Return the (X, Y) coordinate for the center point of the cell that contains the specified text.  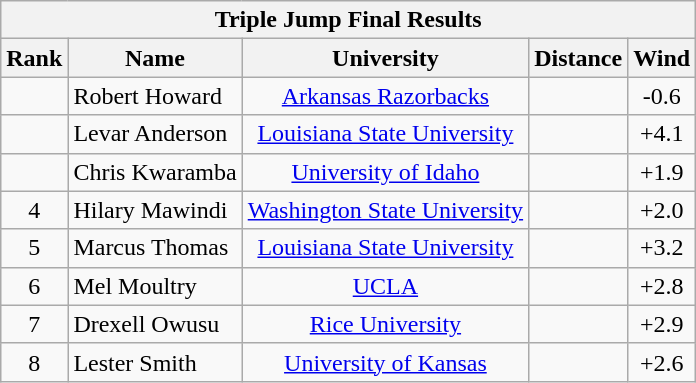
+2.0 (662, 210)
+2.9 (662, 324)
Wind (662, 58)
5 (34, 248)
Mel Moultry (155, 286)
+2.6 (662, 362)
Chris Kwaramba (155, 172)
Drexell Owusu (155, 324)
Distance (578, 58)
Arkansas Razorbacks (385, 96)
University (385, 58)
Hilary Mawindi (155, 210)
Marcus Thomas (155, 248)
7 (34, 324)
UCLA (385, 286)
+2.8 (662, 286)
4 (34, 210)
Washington State University (385, 210)
-0.6 (662, 96)
8 (34, 362)
+3.2 (662, 248)
Rice University (385, 324)
University of Idaho (385, 172)
6 (34, 286)
Triple Jump Final Results (348, 20)
Levar Anderson (155, 134)
Name (155, 58)
Rank (34, 58)
University of Kansas (385, 362)
+4.1 (662, 134)
Lester Smith (155, 362)
+1.9 (662, 172)
Robert Howard (155, 96)
